Find where the given text appears and provide that cell's center as (X, Y) coordinate. 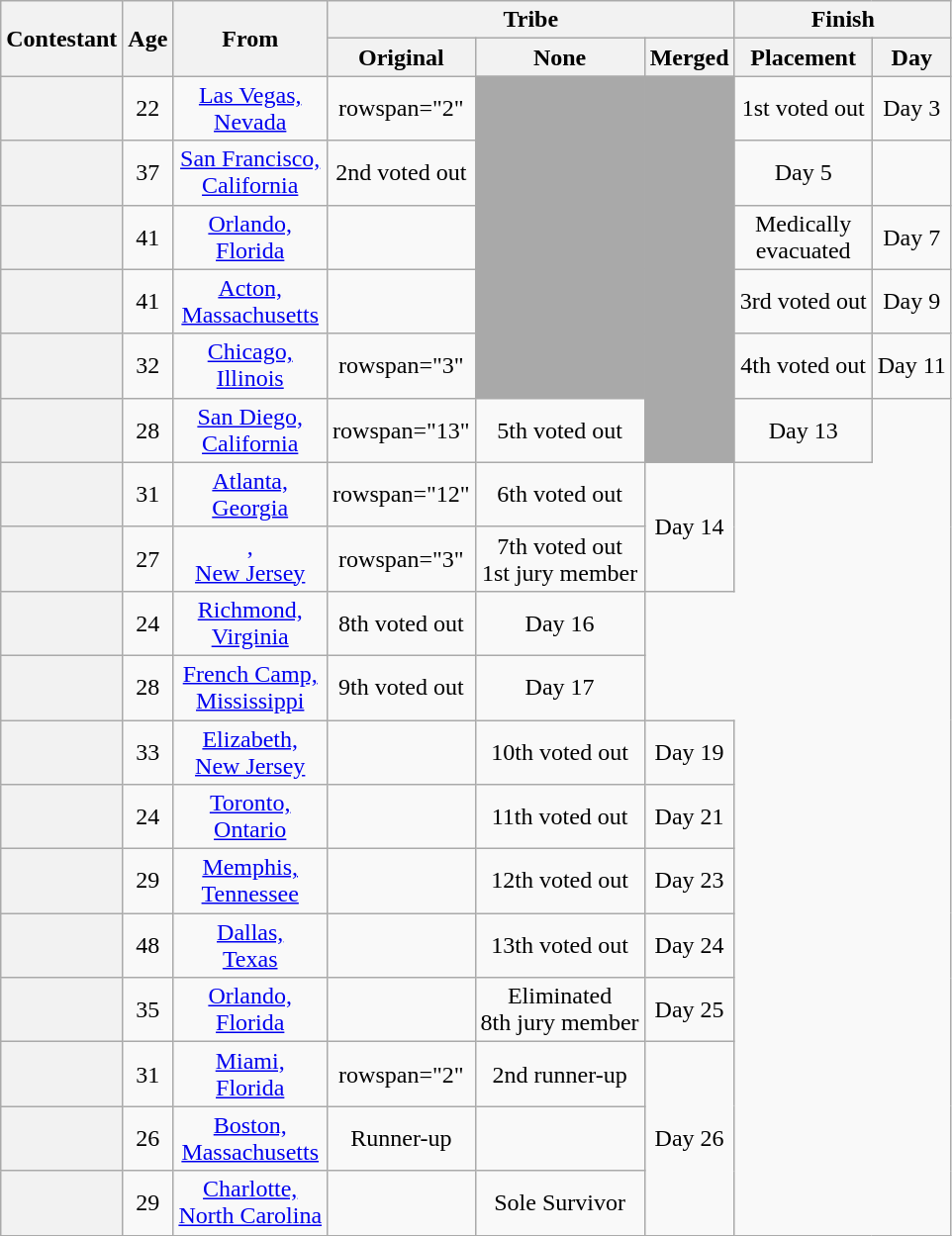
Day 19 (689, 752)
Atlanta,Georgia (250, 495)
Day 11 (911, 366)
3rd voted out (804, 301)
Las Vegas,Nevada (250, 109)
35 (148, 1009)
Day 17 (560, 687)
Miami,Florida (250, 1075)
12th voted out (560, 881)
Day 23 (689, 881)
Elizabeth,New Jersey (250, 752)
33 (148, 752)
Acton,Massachusetts (250, 301)
48 (148, 946)
None (560, 57)
Day 16 (560, 623)
Boston,Massachusetts (250, 1138)
Day 7 (911, 238)
1st voted out (804, 109)
Day 21 (689, 817)
Medicallyevacuated (804, 238)
6th voted out (560, 495)
French Camp,Mississippi (250, 687)
37 (148, 172)
27 (148, 558)
11th voted out (560, 817)
San Diego,California (250, 429)
Runner-up (402, 1138)
Placement (804, 57)
10th voted out (560, 752)
13th voted out (560, 946)
32 (148, 366)
Toronto,Ontario (250, 817)
San Francisco,California (250, 172)
From (250, 39)
Original (402, 57)
Day 26 (689, 1138)
8th voted out (402, 623)
Contestant (61, 39)
Age (148, 39)
2nd voted out (402, 172)
Sole Survivor (560, 1203)
26 (148, 1138)
Eliminated8th jury member (560, 1009)
Day 13 (804, 429)
Day 9 (911, 301)
5th voted out (560, 429)
Day 5 (804, 172)
Richmond,Virginia (250, 623)
Day 3 (911, 109)
22 (148, 109)
4th voted out (804, 366)
Finish (843, 20)
,New Jersey (250, 558)
Dallas,Texas (250, 946)
2nd runner-up (560, 1075)
Memphis,Tennessee (250, 881)
7th voted out1st jury member (560, 558)
Day 14 (689, 526)
Day 24 (689, 946)
Day 25 (689, 1009)
rowspan="13" (402, 429)
Tribe (531, 20)
Charlotte,North Carolina (250, 1203)
9th voted out (402, 687)
Merged (689, 57)
Chicago,Illinois (250, 366)
rowspan="12" (402, 495)
Day (911, 57)
